Identify which cell holds the provided text, then report its (x, y) central coordinate. 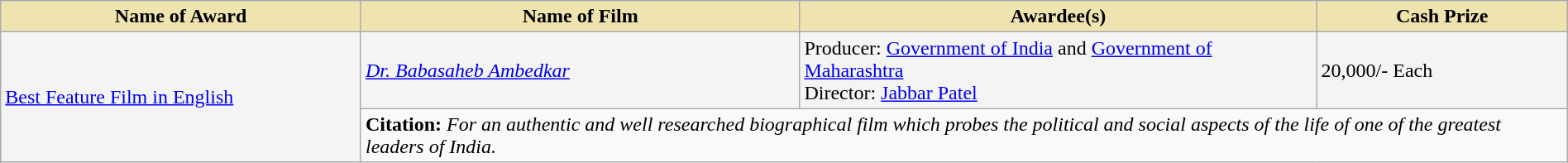
Best Feature Film in English (181, 98)
20,000/- Each (1442, 70)
Name of Film (580, 17)
Dr. Babasaheb Ambedkar (580, 70)
Awardee(s) (1059, 17)
Producer: Government of India and Government of MaharashtraDirector: Jabbar Patel (1059, 70)
Name of Award (181, 17)
Cash Prize (1442, 17)
